Return [X, Y] of the center of cell containing provided text 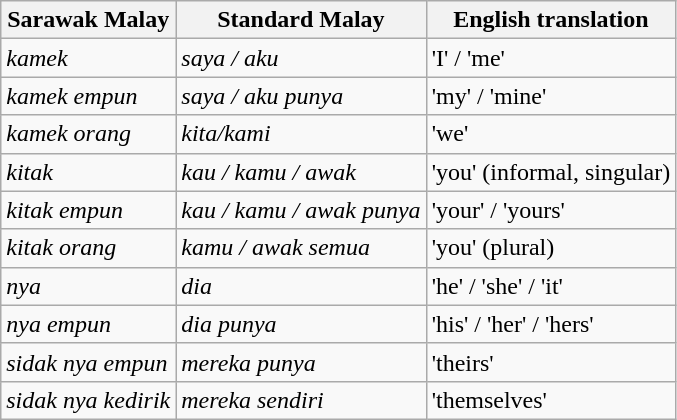
'themselves' [551, 400]
kitak orang [88, 248]
kitak [88, 172]
'we' [551, 134]
'his' / 'her' / 'hers' [551, 324]
'you' (informal, singular) [551, 172]
sidak nya kedirik [88, 400]
sidak nya empun [88, 362]
'theirs' [551, 362]
dia punya [301, 324]
kau / kamu / awak [301, 172]
mereka sendiri [301, 400]
kitak empun [88, 210]
nya [88, 286]
kamek empun [88, 96]
'your' / 'yours' [551, 210]
Sarawak Malay [88, 20]
kamu / awak semua [301, 248]
kau / kamu / awak punya [301, 210]
saya / aku [301, 58]
kita/kami [301, 134]
kamek [88, 58]
'he' / 'she' / 'it' [551, 286]
mereka punya [301, 362]
Standard Malay [301, 20]
'my' / 'mine' [551, 96]
dia [301, 286]
nya empun [88, 324]
'you' (plural) [551, 248]
English translation [551, 20]
'I' / 'me' [551, 58]
saya / aku punya [301, 96]
kamek orang [88, 134]
